Output the [x, y] coordinate of the center of the cell containing the given text.  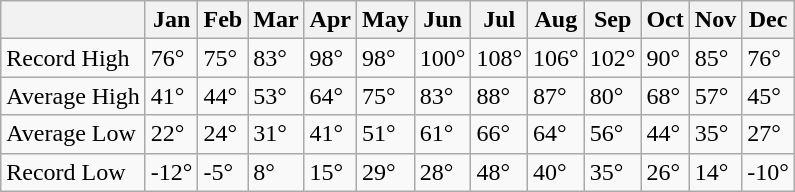
Average High [74, 96]
-12° [172, 172]
28° [442, 172]
90° [665, 58]
-5° [223, 172]
29° [385, 172]
8° [276, 172]
14° [715, 172]
Feb [223, 20]
40° [556, 172]
Dec [768, 20]
24° [223, 134]
57° [715, 96]
Nov [715, 20]
May [385, 20]
100° [442, 58]
Apr [330, 20]
Jun [442, 20]
Average Low [74, 134]
68° [665, 96]
Sep [612, 20]
Jan [172, 20]
45° [768, 96]
15° [330, 172]
80° [612, 96]
Record High [74, 58]
Aug [556, 20]
Jul [500, 20]
-10° [768, 172]
108° [500, 58]
22° [172, 134]
31° [276, 134]
53° [276, 96]
61° [442, 134]
27° [768, 134]
85° [715, 58]
87° [556, 96]
48° [500, 172]
102° [612, 58]
Mar [276, 20]
Record Low [74, 172]
56° [612, 134]
66° [500, 134]
26° [665, 172]
106° [556, 58]
51° [385, 134]
88° [500, 96]
Oct [665, 20]
